Pinpoint the cell where the given text exists, returning its (x, y) midpoint coordinate. 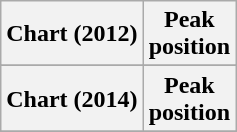
Chart (2012) (72, 34)
Chart (2014) (72, 98)
